Scan for the cell matching the given text and deliver its [x, y] coordinate at center. 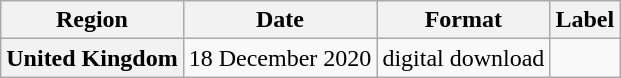
United Kingdom [92, 58]
Label [585, 20]
Region [92, 20]
digital download [464, 58]
Format [464, 20]
Date [280, 20]
18 December 2020 [280, 58]
